Output the [X, Y] coordinate of the center of the cell containing the given text.  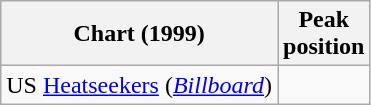
Peakposition [324, 34]
Chart (1999) [140, 34]
US Heatseekers (Billboard) [140, 85]
